From the cell containing the given text, extract its center point as [X, Y] coordinate. 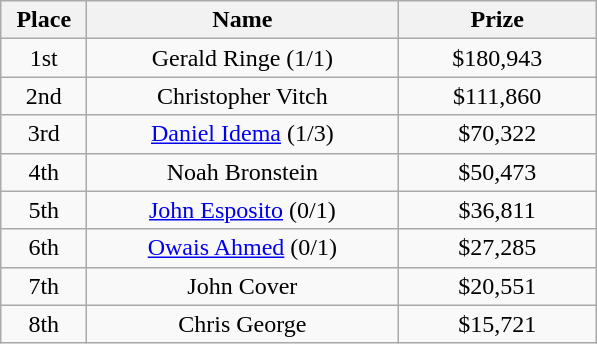
$27,285 [498, 248]
$180,943 [498, 58]
5th [44, 210]
Place [44, 20]
7th [44, 286]
Daniel Idema (1/3) [242, 134]
Name [242, 20]
$111,860 [498, 96]
2nd [44, 96]
Owais Ahmed (0/1) [242, 248]
John Esposito (0/1) [242, 210]
3rd [44, 134]
Christopher Vitch [242, 96]
6th [44, 248]
$15,721 [498, 324]
$70,322 [498, 134]
$50,473 [498, 172]
$20,551 [498, 286]
$36,811 [498, 210]
John Cover [242, 286]
4th [44, 172]
Prize [498, 20]
1st [44, 58]
Gerald Ringe (1/1) [242, 58]
Chris George [242, 324]
Noah Bronstein [242, 172]
8th [44, 324]
